Output the (x, y) coordinate of the center of the cell containing the given text.  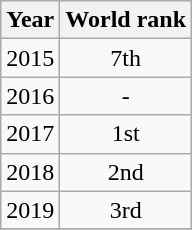
World rank (126, 20)
2018 (30, 172)
2015 (30, 58)
2016 (30, 96)
3rd (126, 210)
2017 (30, 134)
- (126, 96)
2019 (30, 210)
Year (30, 20)
1st (126, 134)
7th (126, 58)
2nd (126, 172)
